Locate the cell with the specified text and output its (X, Y) center coordinate. 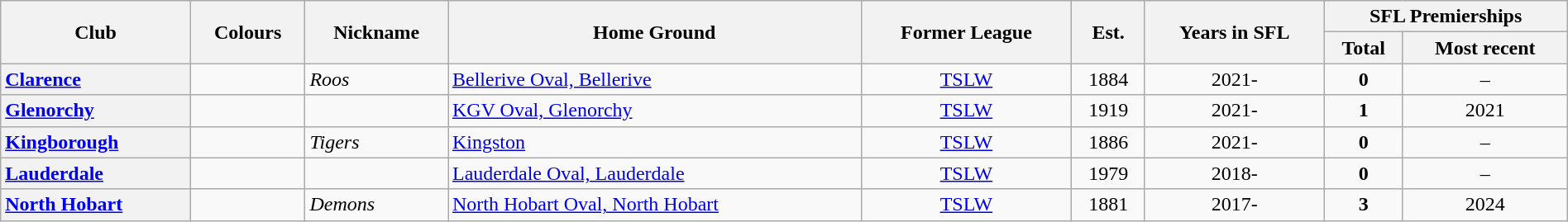
Kingborough (96, 142)
Most recent (1485, 48)
Tigers (377, 142)
Lauderdale Oval, Lauderdale (655, 173)
Est. (1108, 32)
Years in SFL (1234, 32)
Lauderdale (96, 173)
Nickname (377, 32)
2021 (1485, 111)
2018- (1234, 173)
KGV Oval, Glenorchy (655, 111)
Bellerive Oval, Bellerive (655, 79)
1884 (1108, 79)
1 (1363, 111)
Roos (377, 79)
1919 (1108, 111)
Clarence (96, 79)
Demons (377, 205)
Glenorchy (96, 111)
Club (96, 32)
2024 (1485, 205)
2017- (1234, 205)
North Hobart Oval, North Hobart (655, 205)
1886 (1108, 142)
SFL Premierships (1446, 17)
Total (1363, 48)
Home Ground (655, 32)
Colours (248, 32)
Kingston (655, 142)
3 (1363, 205)
North Hobart (96, 205)
Former League (966, 32)
1881 (1108, 205)
1979 (1108, 173)
